Detect which cell encompasses the target text, then output its [x, y] center coordinate. 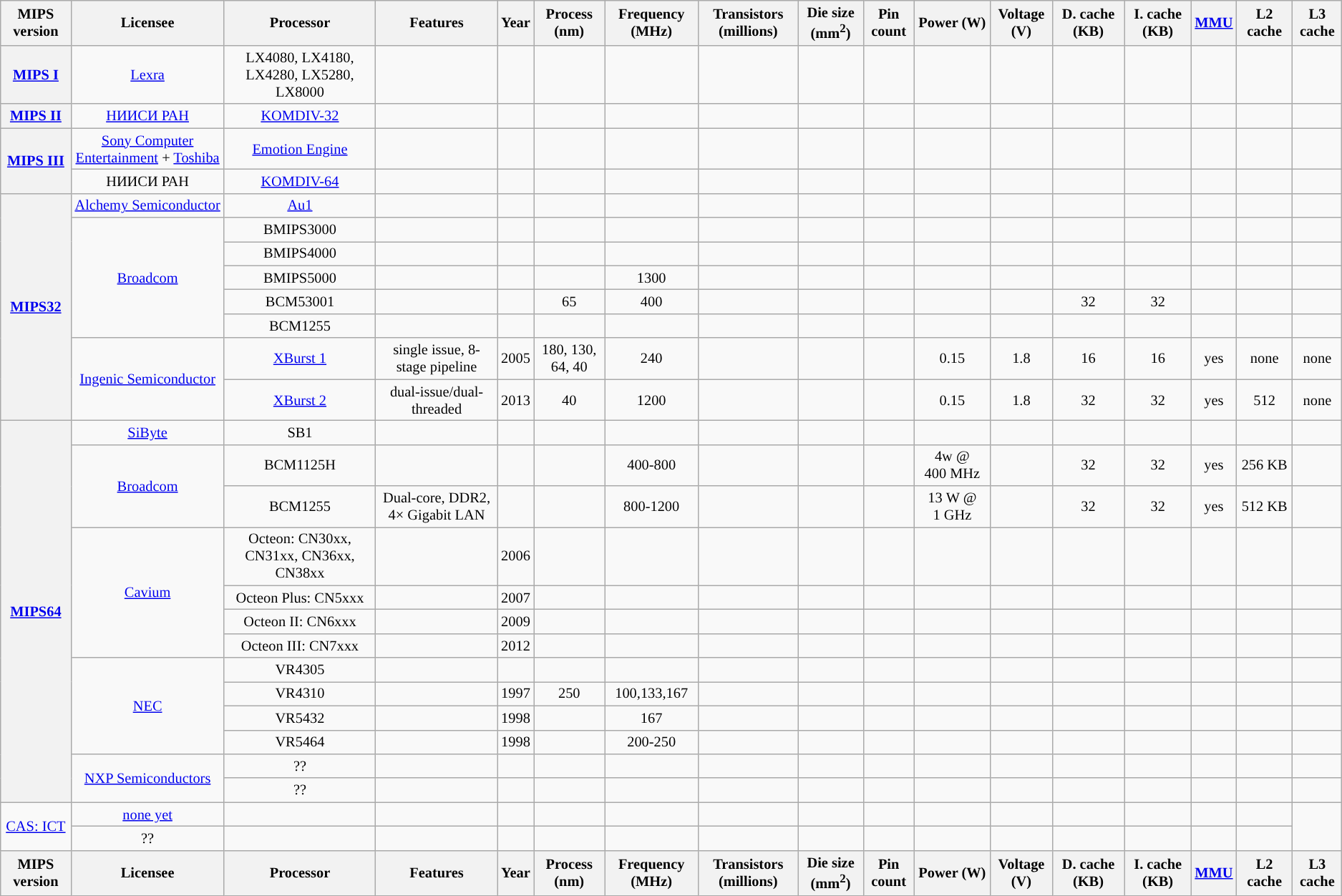
Octeon III: CN7xxx [300, 646]
Cavium [147, 593]
MIPS64 [36, 611]
Au1 [300, 205]
BMIPS5000 [300, 278]
2009 [515, 621]
2005 [515, 359]
MIPS I [36, 74]
CAS: ICT [36, 826]
XBurst 1 [300, 359]
MIPS32 [36, 306]
BMIPS3000 [300, 230]
NXP Semiconductors [147, 777]
240 [651, 359]
4w @ 400 MHz [952, 465]
Lexra [147, 74]
2006 [515, 556]
KOMDIV-32 [300, 116]
13 W @ 1 GHz [952, 506]
65 [570, 302]
dual-issue/dual-threaded [437, 400]
MIPS II [36, 116]
Octeon II: CN6xxx [300, 621]
SB1 [300, 432]
single issue, 8-stage pipeline [437, 359]
512 [1264, 400]
200-250 [651, 742]
100,133,167 [651, 693]
NEC [147, 706]
BMIPS4000 [300, 253]
800-1200 [651, 506]
Emotion Engine [300, 149]
VR5464 [300, 742]
512 KB [1264, 506]
180, 130, 64, 40 [570, 359]
BCM1125H [300, 465]
none yet [147, 814]
2013 [515, 400]
2012 [515, 646]
Dual-core, DDR2, 4× Gigabit LAN [437, 506]
40 [570, 400]
MIPS III [36, 160]
1200 [651, 400]
Sony Computer Entertainment + Toshiba [147, 149]
1300 [651, 278]
Ingenic Semiconductor [147, 379]
Octeon: CN30xx, CN31xx, CN36xx, CN38xx [300, 556]
XBurst 2 [300, 400]
400 [651, 302]
2007 [515, 598]
250 [570, 693]
LX4080, LX4180, LX4280, LX5280, LX8000 [300, 74]
Octeon Plus: CN5xxx [300, 598]
Alchemy Semiconductor [147, 205]
167 [651, 718]
SiByte [147, 432]
VR5432 [300, 718]
1997 [515, 693]
KOMDIV-64 [300, 181]
256 KB [1264, 465]
VR4305 [300, 670]
BCM53001 [300, 302]
VR4310 [300, 693]
400-800 [651, 465]
